Search for the cell housing the specified text and yield its [X, Y] center coordinate. 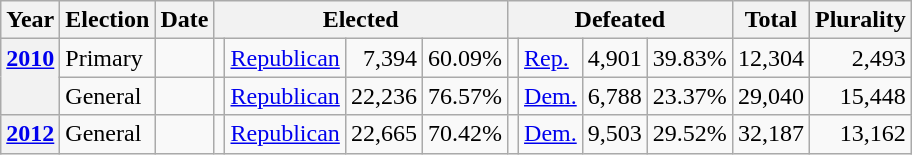
76.57% [464, 96]
Rep. [551, 58]
29.52% [690, 134]
29,040 [770, 96]
60.09% [464, 58]
23.37% [690, 96]
15,448 [860, 96]
Elected [361, 20]
2,493 [860, 58]
9,503 [614, 134]
70.42% [464, 134]
22,236 [384, 96]
7,394 [384, 58]
Date [184, 20]
22,665 [384, 134]
Election [108, 20]
2012 [30, 134]
6,788 [614, 96]
Year [30, 20]
Plurality [860, 20]
2010 [30, 77]
12,304 [770, 58]
13,162 [860, 134]
Defeated [620, 20]
4,901 [614, 58]
Primary [108, 58]
39.83% [690, 58]
Total [770, 20]
32,187 [770, 134]
